Return (x, y) of the center of cell containing provided text 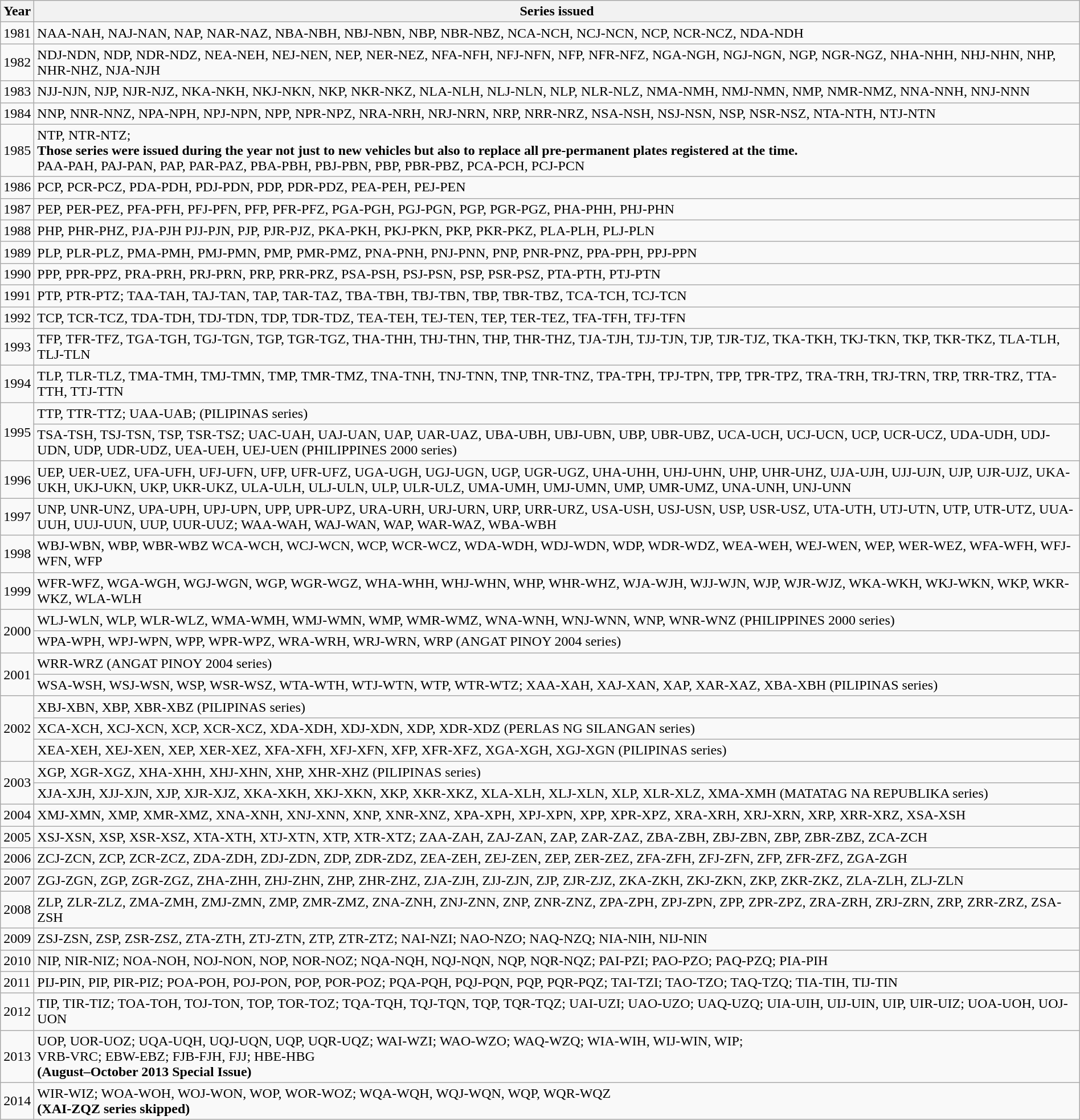
TTP, TTR-TTZ; UAA-UAB; (PILIPINAS series) (557, 413)
2002 (17, 728)
WSA-WSH, WSJ-WSN, WSP, WSR-WSZ, WTA-WTH, WTJ-WTN, WTP, WTR-WTZ; XAA-XAH, XAJ-XAN, XAP, XAR-XAZ, XBA-XBH (PILIPINAS series) (557, 685)
WPA-WPH, WPJ-WPN, WPP, WPR-WPZ, WRA-WRH, WRJ-WRN, WRP (ANGAT PINOY 2004 series) (557, 642)
2012 (17, 1011)
NIP, NIR-NIZ; NOA-NOH, NOJ-NON, NOP, NOR-NOZ; NQA-NQH, NQJ-NQN, NQP, NQR-NQZ; PAI-PZI; PAO-PZO; PAQ-PZQ; PIA-PIH (557, 961)
2004 (17, 815)
2014 (17, 1101)
WLJ-WLN, WLP, WLR-WLZ, WMA-WMH, WMJ-WMN, WMP, WMR-WMZ, WNA-WNH, WNJ-WNN, WNP, WNR-WNZ (PHILIPPINES 2000 series) (557, 620)
2011 (17, 982)
2003 (17, 782)
Year (17, 11)
WFR-WFZ, WGA-WGH, WGJ-WGN, WGP, WGR-WGZ, WHA-WHH, WHJ-WHN, WHP, WHR-WHZ, WJA-WJH, WJJ-WJN, WJP, WJR-WJZ, WKA-WKH, WKJ-WKN, WKP, WKR-WKZ, WLA-WLH (557, 591)
NAA-NAH, NAJ-NAN, NAP, NAR-NAZ, NBA-NBH, NBJ-NBN, NBP, NBR-NBZ, NCA-NCH, NCJ-NCN, NCP, NCR-NCZ, NDA-NDH (557, 33)
PTP, PTR-PTZ; TAA-TAH, TAJ-TAN, TAP, TAR-TAZ, TBA-TBH, TBJ-TBN, TBP, TBR-TBZ, TCA-TCH, TCJ-TCN (557, 296)
PEP, PER-PEZ, PFA-PFH, PFJ-PFN, PFP, PFR-PFZ, PGA-PGH, PGJ-PGN, PGP, PGR-PGZ, PHA-PHH, PHJ-PHN (557, 209)
ZSJ-ZSN, ZSP, ZSR-ZSZ, ZTA-ZTH, ZTJ-ZTN, ZTP, ZTR-ZTZ; NAI-NZI; NAO-NZO; NAQ-NZQ; NIA-NIH, NIJ-NIN (557, 939)
WBJ-WBN, WBP, WBR-WBZ WCA-WCH, WCJ-WCN, WCP, WCR-WCZ, WDA-WDH, WDJ-WDN, WDP, WDR-WDZ, WEA-WEH, WEJ-WEN, WEP, WER-WEZ, WFA-WFH, WFJ-WFN, WFP (557, 553)
1992 (17, 317)
1989 (17, 252)
PLP, PLR-PLZ, PMA-PMH, PMJ-PMN, PMP, PMR-PMZ, PNA-PNH, PNJ-PNN, PNP, PNR-PNZ, PPA-PPH, PPJ-PPN (557, 252)
XBJ-XBN, XBP, XBR-XBZ (PILIPINAS series) (557, 707)
1996 (17, 479)
1990 (17, 274)
XMJ-XMN, XMP, XMR-XMZ, XNA-XNH, XNJ-XNN, XNP, XNR-XNZ, XPA-XPH, XPJ-XPN, XPP, XPR-XPZ, XRA-XRH, XRJ-XRN, XRP, XRR-XRZ, XSA-XSH (557, 815)
WIR-WIZ; WOA-WOH, WOJ-WON, WOP, WOR-WOZ; WQA-WQH, WQJ-WQN, WQP, WQR-WQZ(XAI-ZQZ series skipped) (557, 1101)
1983 (17, 92)
1984 (17, 113)
PIJ-PIN, PIP, PIR-PIZ; POA-POH, POJ-PON, POP, POR-POZ; PQA-PQH, PQJ-PQN, PQP, PQR-PQZ; TAI-TZI; TAO-TZO; TAQ-TZQ; TIA-TIH, TIJ-TIN (557, 982)
2007 (17, 880)
XSJ-XSN, XSP, XSR-XSZ, XTA-XTH, XTJ-XTN, XTP, XTR-XTZ; ZAA-ZAH, ZAJ-ZAN, ZAP, ZAR-ZAZ, ZBA-ZBH, ZBJ-ZBN, ZBP, ZBR-ZBZ, ZCA-ZCH (557, 837)
1982 (17, 63)
ZCJ-ZCN, ZCP, ZCR-ZCZ, ZDA-ZDH, ZDJ-ZDN, ZDP, ZDR-ZDZ, ZEA-ZEH, ZEJ-ZEN, ZEP, ZER-ZEZ, ZFA-ZFH, ZFJ-ZFN, ZFP, ZFR-ZFZ, ZGA-ZGH (557, 859)
2013 (17, 1056)
XEA-XEH, XEJ-XEN, XEP, XER-XEZ, XFA-XFH, XFJ-XFN, XFP, XFR-XFZ, XGA-XGH, XGJ-XGN (PILIPINAS series) (557, 750)
XCA-XCH, XCJ-XCN, XCP, XCR-XCZ, XDA-XDH, XDJ-XDN, XDP, XDR-XDZ (PERLAS NG SILANGAN series) (557, 728)
ZLP, ZLR-ZLZ, ZMA-ZMH, ZMJ-ZMN, ZMP, ZMR-ZMZ, ZNA-ZNH, ZNJ-ZNN, ZNP, ZNR-ZNZ, ZPA-ZPH, ZPJ-ZPN, ZPP, ZPR-ZPZ, ZRA-ZRH, ZRJ-ZRN, ZRP, ZRR-ZRZ, ZSA-ZSH (557, 910)
NNP, NNR-NNZ, NPA-NPH, NPJ-NPN, NPP, NPR-NPZ, NRA-NRH, NRJ-NRN, NRP, NRR-NRZ, NSA-NSH, NSJ-NSN, NSP, NSR-NSZ, NTA-NTH, NTJ-NTN (557, 113)
1998 (17, 553)
PPP, PPR-PPZ, PRA-PRH, PRJ-PRN, PRP, PRR-PRZ, PSA-PSH, PSJ-PSN, PSP, PSR-PSZ, PTA-PTH, PTJ-PTN (557, 274)
2010 (17, 961)
TCP, TCR-TCZ, TDA-TDH, TDJ-TDN, TDP, TDR-TDZ, TEA-TEH, TEJ-TEN, TEP, TER-TEZ, TFA-TFH, TFJ-TFN (557, 317)
1991 (17, 296)
PHP, PHR-PHZ, PJA-PJH PJJ-PJN, PJP, PJR-PJZ, PKA-PKH, PKJ-PKN, PKP, PKR-PKZ, PLA-PLH, PLJ-PLN (557, 231)
2009 (17, 939)
1994 (17, 384)
1993 (17, 347)
2006 (17, 859)
NJJ-NJN, NJP, NJR-NJZ, NKA-NKH, NKJ-NKN, NKP, NKR-NKZ, NLA-NLH, NLJ-NLN, NLP, NLR-NLZ, NMA-NMH, NMJ-NMN, NMP, NMR-NMZ, NNA-NNH, NNJ-NNN (557, 92)
1995 (17, 432)
1999 (17, 591)
1997 (17, 517)
2000 (17, 631)
1988 (17, 231)
2001 (17, 674)
XJA-XJH, XJJ-XJN, XJP, XJR-XJZ, XKA-XKH, XKJ-XKN, XKP, XKR-XKZ, XLA-XLH, XLJ-XLN, XLP, XLR-XLZ, XMA-XMH (MATATAG NA REPUBLIKA series) (557, 794)
Series issued (557, 11)
2005 (17, 837)
PCP, PCR-PCZ, PDA-PDH, PDJ-PDN, PDP, PDR-PDZ, PEA-PEH, PEJ-PEN (557, 187)
1987 (17, 209)
WRR-WRZ (ANGAT PINOY 2004 series) (557, 663)
1986 (17, 187)
1981 (17, 33)
2008 (17, 910)
XGP, XGR-XGZ, XHA-XHH, XHJ-XHN, XHP, XHR-XHZ (PILIPINAS series) (557, 772)
ZGJ-ZGN, ZGP, ZGR-ZGZ, ZHA-ZHH, ZHJ-ZHN, ZHP, ZHR-ZHZ, ZJA-ZJH, ZJJ-ZJN, ZJP, ZJR-ZJZ, ZKA-ZKH, ZKJ-ZKN, ZKP, ZKR-ZKZ, ZLA-ZLH, ZLJ-ZLN (557, 880)
1985 (17, 150)
